Detect which cell encompasses the target text, then output its (X, Y) center coordinate. 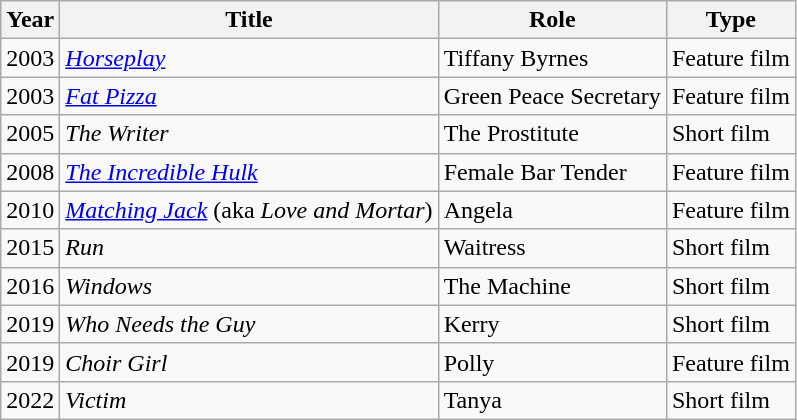
Tanya (552, 400)
Green Peace Secretary (552, 96)
The Prostitute (552, 134)
2005 (30, 134)
2015 (30, 248)
The Incredible Hulk (249, 172)
Year (30, 20)
Kerry (552, 324)
2008 (30, 172)
Role (552, 20)
Choir Girl (249, 362)
Title (249, 20)
Windows (249, 286)
Fat Pizza (249, 96)
2016 (30, 286)
Victim (249, 400)
Polly (552, 362)
Female Bar Tender (552, 172)
Horseplay (249, 58)
Run (249, 248)
Matching Jack (aka Love and Mortar) (249, 210)
Tiffany Byrnes (552, 58)
Waitress (552, 248)
The Writer (249, 134)
2022 (30, 400)
The Machine (552, 286)
Who Needs the Guy (249, 324)
Type (730, 20)
2010 (30, 210)
Angela (552, 210)
